For the text-containing cell, return its midpoint in [X, Y] coordinate format. 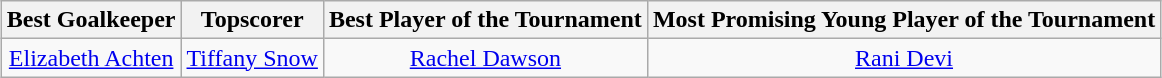
Tiffany Snow [252, 58]
Most Promising Young Player of the Tournament [904, 20]
Rani Devi [904, 58]
Rachel Dawson [485, 58]
Topscorer [252, 20]
Elizabeth Achten [91, 58]
Best Player of the Tournament [485, 20]
Best Goalkeeper [91, 20]
